Provide the (X, Y) coordinate of the cell's center where the given text is located.  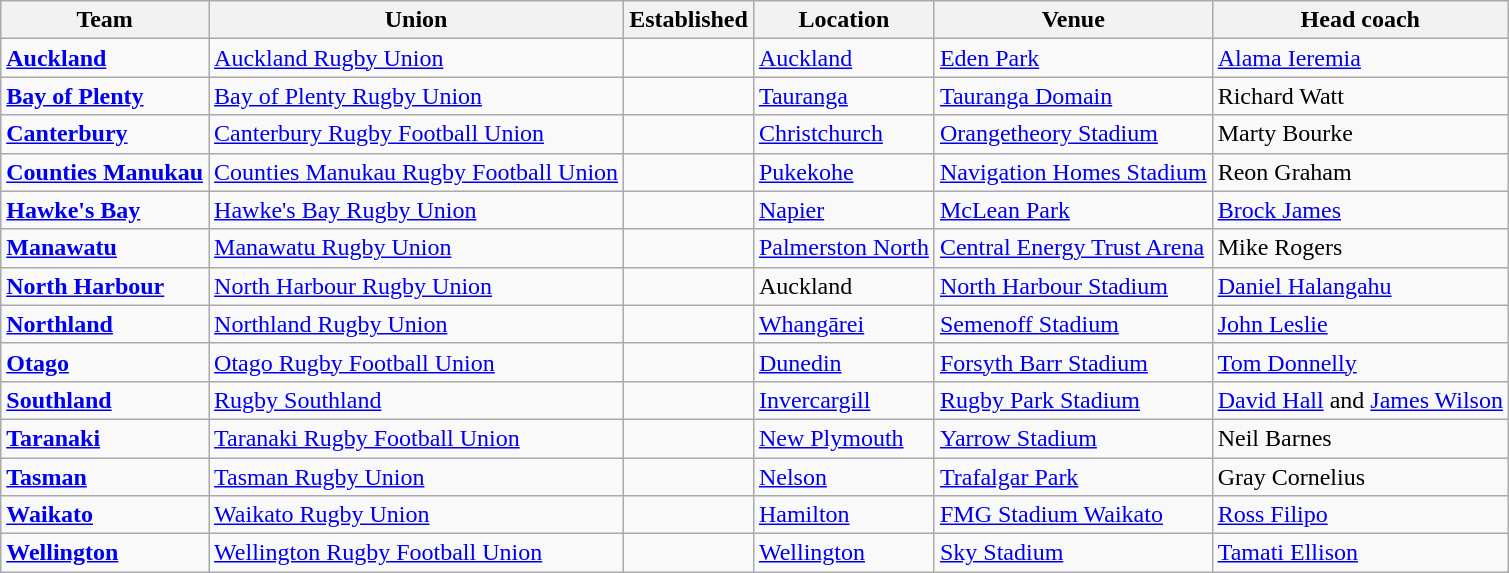
Christchurch (844, 134)
Navigation Homes Stadium (1073, 172)
Union (416, 20)
Northland (105, 324)
Venue (1073, 20)
Manawatu Rugby Union (416, 248)
Trafalgar Park (1073, 477)
Nelson (844, 477)
New Plymouth (844, 438)
Pukekohe (844, 172)
Northland Rugby Union (416, 324)
Location (844, 20)
Tasman Rugby Union (416, 477)
Hawke's Bay Rugby Union (416, 210)
Otago (105, 362)
Canterbury (105, 134)
Wellington Rugby Football Union (416, 553)
Whangārei (844, 324)
John Leslie (1360, 324)
Waikato (105, 515)
Richard Watt (1360, 96)
Rugby Southland (416, 400)
Gray Cornelius (1360, 477)
Marty Bourke (1360, 134)
Tom Donnelly (1360, 362)
Counties Manukau Rugby Football Union (416, 172)
Eden Park (1073, 58)
Dunedin (844, 362)
Sky Stadium (1073, 553)
Neil Barnes (1360, 438)
Rugby Park Stadium (1073, 400)
FMG Stadium Waikato (1073, 515)
Waikato Rugby Union (416, 515)
Napier (844, 210)
Forsyth Barr Stadium (1073, 362)
North Harbour Rugby Union (416, 286)
Auckland Rugby Union (416, 58)
David Hall and James Wilson (1360, 400)
Team (105, 20)
Tauranga (844, 96)
Ross Filipo (1360, 515)
Hawke's Bay (105, 210)
Mike Rogers (1360, 248)
Bay of Plenty Rugby Union (416, 96)
McLean Park (1073, 210)
Bay of Plenty (105, 96)
Taranaki Rugby Football Union (416, 438)
Orangetheory Stadium (1073, 134)
Alama Ieremia (1360, 58)
North Harbour (105, 286)
Tauranga Domain (1073, 96)
Canterbury Rugby Football Union (416, 134)
Established (689, 20)
Invercargill (844, 400)
Southland (105, 400)
Brock James (1360, 210)
Hamilton (844, 515)
Taranaki (105, 438)
Counties Manukau (105, 172)
Semenoff Stadium (1073, 324)
North Harbour Stadium (1073, 286)
Tamati Ellison (1360, 553)
Daniel Halangahu (1360, 286)
Manawatu (105, 248)
Head coach (1360, 20)
Yarrow Stadium (1073, 438)
Central Energy Trust Arena (1073, 248)
Palmerston North (844, 248)
Tasman (105, 477)
Reon Graham (1360, 172)
Otago Rugby Football Union (416, 362)
